Locate the cell with the specified text and output its [X, Y] center coordinate. 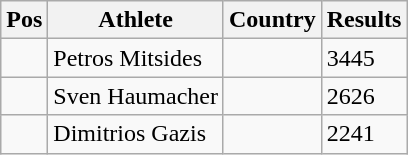
Country [272, 20]
Sven Haumacher [136, 96]
2626 [364, 96]
Pos [24, 20]
Dimitrios Gazis [136, 134]
3445 [364, 58]
Athlete [136, 20]
Results [364, 20]
2241 [364, 134]
Petros Mitsides [136, 58]
